Identify which cell holds the provided text, then report its (x, y) central coordinate. 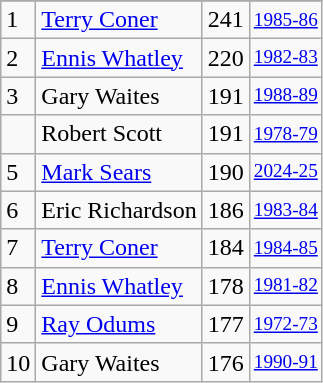
1988-89 (286, 96)
2024-25 (286, 172)
1984-85 (286, 248)
5 (18, 172)
241 (226, 20)
7 (18, 248)
1985-86 (286, 20)
220 (226, 58)
Robert Scott (119, 134)
10 (18, 362)
1981-82 (286, 286)
1983-84 (286, 210)
1972-73 (286, 324)
184 (226, 248)
Mark Sears (119, 172)
176 (226, 362)
2 (18, 58)
1990-91 (286, 362)
6 (18, 210)
178 (226, 286)
Eric Richardson (119, 210)
177 (226, 324)
1982-83 (286, 58)
8 (18, 286)
190 (226, 172)
186 (226, 210)
3 (18, 96)
9 (18, 324)
1978-79 (286, 134)
Ray Odums (119, 324)
1 (18, 20)
